Capture the cell that displays the provided text and extract its (X, Y) central coordinate. 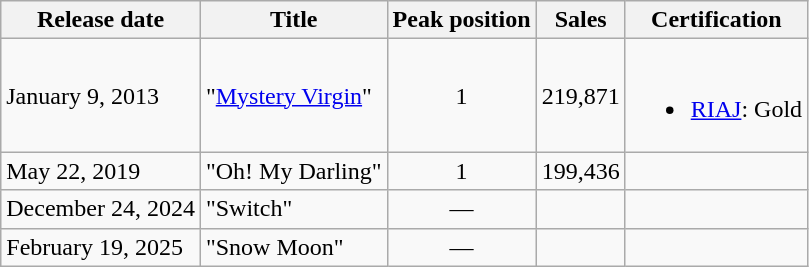
"Oh! My Darling" (294, 171)
May 22, 2019 (101, 171)
"Snow Moon" (294, 247)
219,871 (580, 96)
"Mystery Virgin" (294, 96)
RIAJ: Gold (716, 96)
February 19, 2025 (101, 247)
Release date (101, 20)
Sales (580, 20)
Peak position (462, 20)
December 24, 2024 (101, 209)
Certification (716, 20)
January 9, 2013 (101, 96)
Title (294, 20)
199,436 (580, 171)
"Switch" (294, 209)
